Return (X, Y) of the center of cell containing provided text 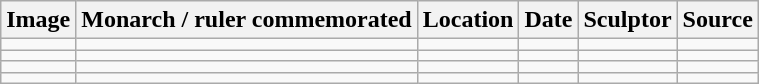
Location (468, 20)
Sculptor (628, 20)
Monarch / ruler commemorated (246, 20)
Source (718, 20)
Image (38, 20)
Date (548, 20)
